Locate the cell with the specified text and output its (x, y) center coordinate. 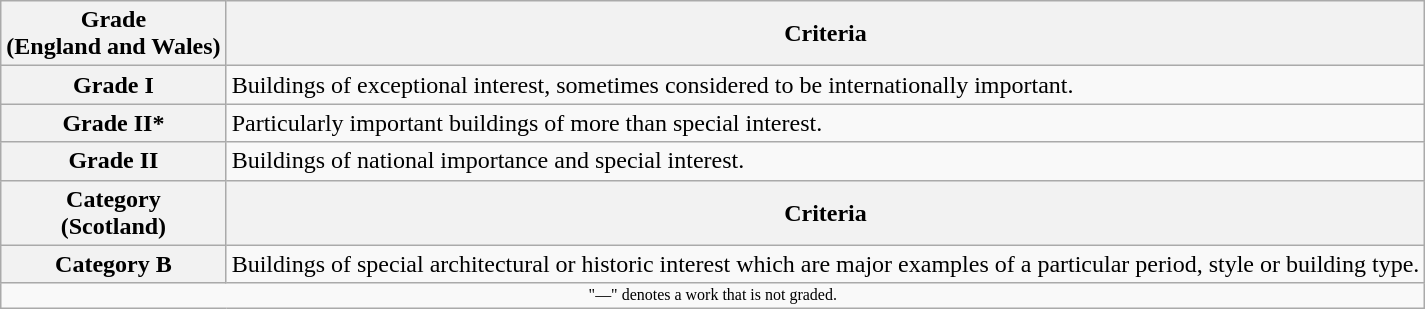
Category B (114, 264)
Category(Scotland) (114, 212)
Buildings of national importance and special interest. (826, 161)
Grade II* (114, 123)
Grade(England and Wales) (114, 34)
Grade II (114, 161)
Buildings of special architectural or historic interest which are major examples of a particular period, style or building type. (826, 264)
"—" denotes a work that is not graded. (713, 295)
Particularly important buildings of more than special interest. (826, 123)
Buildings of exceptional interest, sometimes considered to be internationally important. (826, 85)
Grade I (114, 85)
